For the text-containing cell, return its midpoint in (x, y) coordinate format. 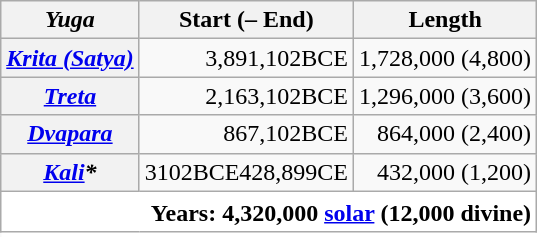
Krita (Satya) (70, 58)
2,163,102BCE (246, 96)
864,000 (2,400) (446, 134)
3,891,102BCE (246, 58)
1,296,000 (3,600) (446, 96)
Kali* (70, 172)
Length (446, 20)
Yuga (70, 20)
867,102BCE (246, 134)
1,728,000 (4,800) (446, 58)
Start (– End) (246, 20)
Treta (70, 96)
3102BCE428,899CE (246, 172)
Years: 4,320,000 solar (12,000 divine) (269, 212)
432,000 (1,200) (446, 172)
Dvapara (70, 134)
